Identify which cell holds the provided text, then report its (x, y) central coordinate. 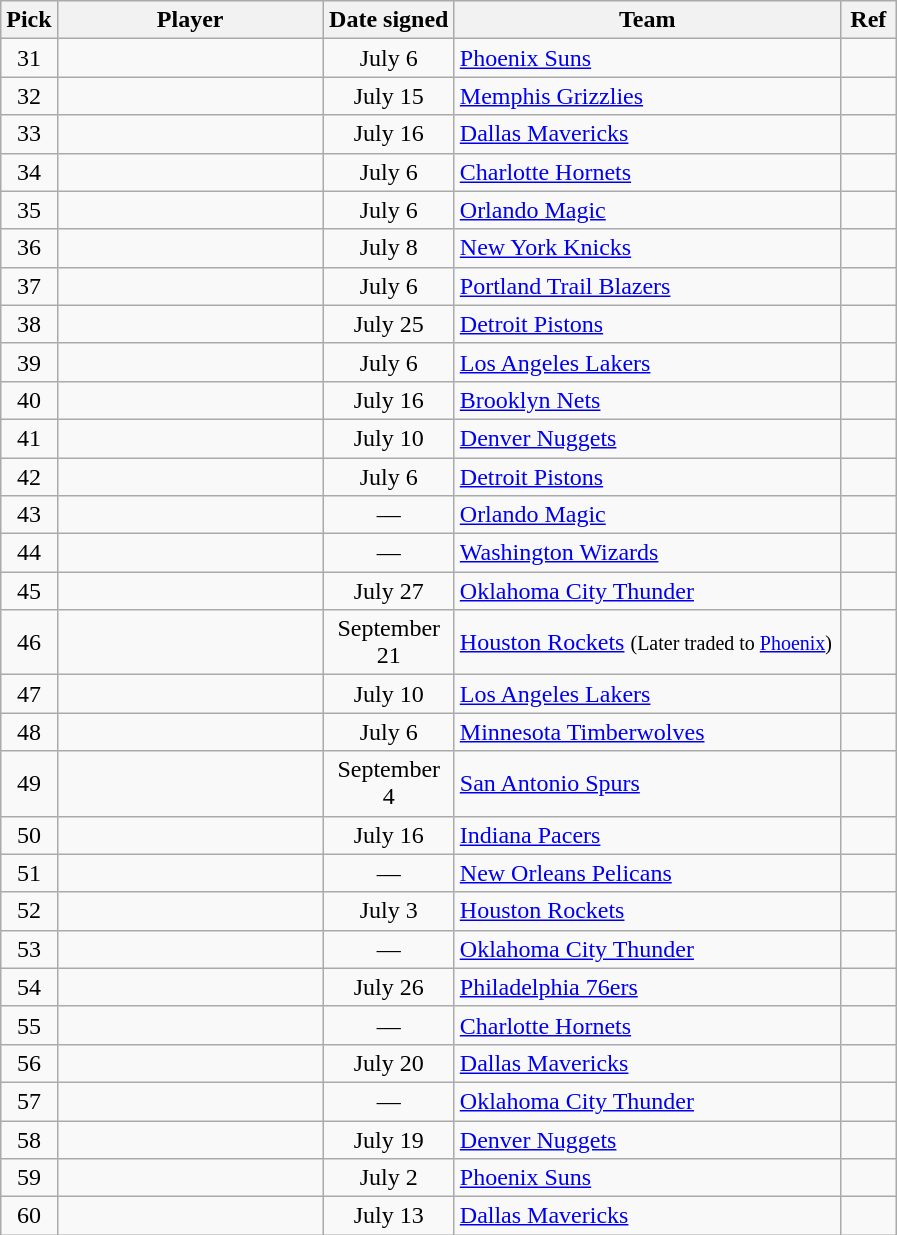
Minnesota Timberwolves (647, 732)
49 (29, 784)
July 2 (388, 1178)
September 21 (388, 642)
Washington Wizards (647, 553)
Team (647, 20)
September 4 (388, 784)
57 (29, 1101)
34 (29, 172)
July 3 (388, 911)
Date signed (388, 20)
54 (29, 987)
32 (29, 96)
July 27 (388, 591)
38 (29, 324)
45 (29, 591)
36 (29, 248)
48 (29, 732)
41 (29, 438)
31 (29, 58)
July 19 (388, 1139)
46 (29, 642)
San Antonio Spurs (647, 784)
56 (29, 1063)
47 (29, 694)
July 26 (388, 987)
35 (29, 210)
Portland Trail Blazers (647, 286)
Brooklyn Nets (647, 400)
59 (29, 1178)
Houston Rockets (647, 911)
55 (29, 1025)
58 (29, 1139)
33 (29, 134)
Pick (29, 20)
43 (29, 515)
40 (29, 400)
New Orleans Pelicans (647, 873)
51 (29, 873)
42 (29, 477)
53 (29, 949)
Memphis Grizzlies (647, 96)
44 (29, 553)
50 (29, 835)
July 25 (388, 324)
Player (190, 20)
July 8 (388, 248)
July 20 (388, 1063)
37 (29, 286)
52 (29, 911)
39 (29, 362)
Houston Rockets (Later traded to Phoenix) (647, 642)
July 13 (388, 1216)
60 (29, 1216)
Philadelphia 76ers (647, 987)
Ref (868, 20)
New York Knicks (647, 248)
Indiana Pacers (647, 835)
July 15 (388, 96)
